Provide the (X, Y) coordinate of the cell's center where the given text is located.  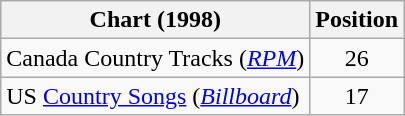
Chart (1998) (156, 20)
17 (357, 96)
US Country Songs (Billboard) (156, 96)
Canada Country Tracks (RPM) (156, 58)
Position (357, 20)
26 (357, 58)
